Detect which cell encompasses the target text, then output its (X, Y) center coordinate. 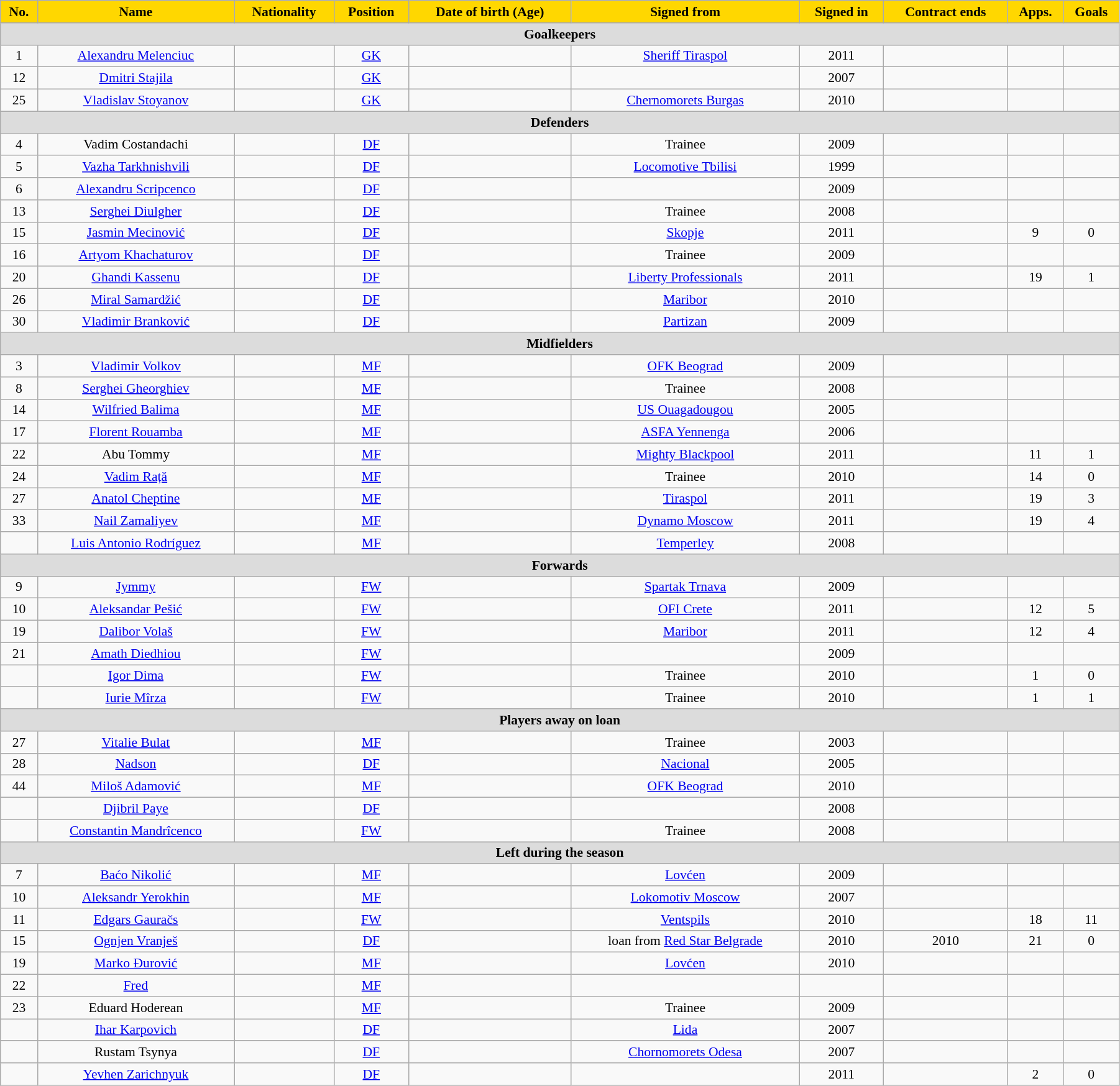
loan from Red Star Belgrade (685, 941)
Temperley (685, 543)
Locomotive Tbilisi (685, 167)
Defenders (560, 122)
Forwards (560, 565)
Nadson (135, 764)
Skopje (685, 233)
Lokomotiv Moscow (685, 897)
Nacional (685, 764)
Miloš Adamović (135, 787)
Aleksandar Pešić (135, 609)
Vitalie Bulat (135, 742)
Amath Diedhiou (135, 654)
18 (1035, 919)
Ihar Karpovich (135, 1030)
Name (135, 12)
Sheriff Tiraspol (685, 56)
Vadim Rață (135, 477)
Dmitri Stajila (135, 78)
26 (19, 299)
6 (19, 189)
Rustam Tsynya (135, 1052)
Partizan (685, 322)
Ventspils (685, 919)
Tiraspol (685, 499)
Artyom Khachaturov (135, 255)
Eduard Hoderean (135, 1008)
30 (19, 322)
24 (19, 477)
25 (19, 101)
Vadim Costandachi (135, 145)
Date of birth (Age) (490, 12)
Nail Zamaliyev (135, 521)
Midfielders (560, 344)
Vladimir Volkov (135, 366)
Abu Tommy (135, 455)
Baćo Nikolić (135, 875)
Contract ends (946, 12)
Igor Dima (135, 676)
Serghei Gheorghiev (135, 388)
28 (19, 764)
Aleksandr Yerokhin (135, 897)
20 (19, 278)
Ognjen Vranješ (135, 941)
13 (19, 211)
Chornomorets Odesa (685, 1052)
Alexandru Scripcenco (135, 189)
16 (19, 255)
Goals (1091, 12)
Florent Rouamba (135, 432)
Yevhen Zarichnyuk (135, 1074)
23 (19, 1008)
Signed from (685, 12)
Players away on loan (560, 720)
Apps. (1035, 12)
Goalkeepers (560, 34)
8 (19, 388)
ASFA Yennenga (685, 432)
17 (19, 432)
Djibril Paye (135, 809)
Fred (135, 986)
44 (19, 787)
Chernomorets Burgas (685, 101)
Lida (685, 1030)
Nationality (285, 12)
Spartak Trnava (685, 587)
2003 (842, 742)
Anatol Cheptine (135, 499)
Dynamo Moscow (685, 521)
Marko Đurović (135, 964)
Vladislav Stoyanov (135, 101)
OFI Crete (685, 609)
Left during the season (560, 853)
Ghandi Kassenu (135, 278)
Dalibor Volaš (135, 632)
33 (19, 521)
Vladimir Branković (135, 322)
Mighty Blackpool (685, 455)
Jymmy (135, 587)
Liberty Professionals (685, 278)
US Ouagadougou (685, 410)
Position (371, 12)
Wilfried Balima (135, 410)
Jasmin Mecinović (135, 233)
Edgars Gauračs (135, 919)
Luis Antonio Rodríguez (135, 543)
2 (1035, 1074)
Miral Samardžić (135, 299)
7 (19, 875)
Constantin Mandrîcenco (135, 831)
Alexandru Melenciuc (135, 56)
Vazha Tarkhnishvili (135, 167)
Signed in (842, 12)
Serghei Diulgher (135, 211)
Iurie Mîrza (135, 698)
2006 (842, 432)
1999 (842, 167)
No. (19, 12)
